Find where the given text appears and provide that cell's center as (X, Y) coordinate. 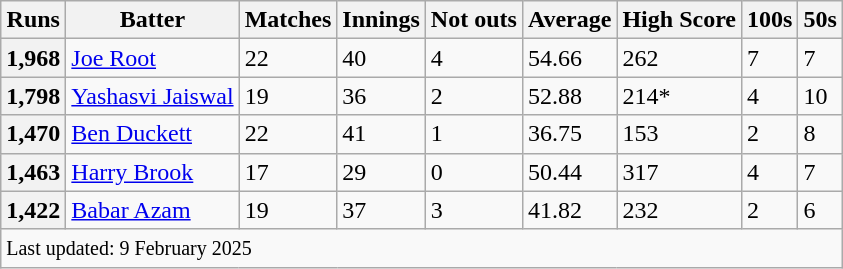
1,463 (34, 172)
Runs (34, 20)
214* (680, 96)
0 (474, 172)
Matches (288, 20)
3 (474, 210)
Last updated: 9 February 2025 (422, 248)
Ben Duckett (152, 134)
317 (680, 172)
Not outs (474, 20)
40 (381, 58)
29 (381, 172)
8 (820, 134)
Innings (381, 20)
153 (680, 134)
Joe Root (152, 58)
1,422 (34, 210)
50.44 (570, 172)
Harry Brook (152, 172)
232 (680, 210)
36 (381, 96)
Babar Azam (152, 210)
50s (820, 20)
1 (474, 134)
100s (770, 20)
Average (570, 20)
54.66 (570, 58)
6 (820, 210)
36.75 (570, 134)
Batter (152, 20)
10 (820, 96)
1,798 (34, 96)
Yashasvi Jaiswal (152, 96)
52.88 (570, 96)
41 (381, 134)
41.82 (570, 210)
17 (288, 172)
1,470 (34, 134)
High Score (680, 20)
37 (381, 210)
1,968 (34, 58)
262 (680, 58)
